Scan for the cell matching the given text and deliver its [x, y] coordinate at center. 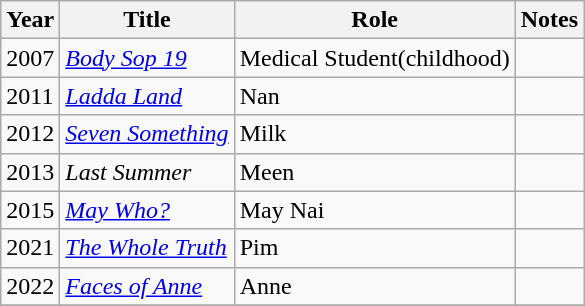
Pim [374, 248]
2012 [30, 134]
Notes [549, 20]
Anne [374, 286]
2007 [30, 58]
May Nai [374, 210]
Meen [374, 172]
Last Summer [147, 172]
Nan [374, 96]
The Whole Truth [147, 248]
Year [30, 20]
Faces of Anne [147, 286]
Title [147, 20]
Seven Something [147, 134]
2013 [30, 172]
Body Sop 19 [147, 58]
Milk [374, 134]
2015 [30, 210]
Medical Student(childhood) [374, 58]
2011 [30, 96]
Ladda Land [147, 96]
2021 [30, 248]
2022 [30, 286]
May Who? [147, 210]
Role [374, 20]
